Search for the cell housing the specified text and yield its (X, Y) center coordinate. 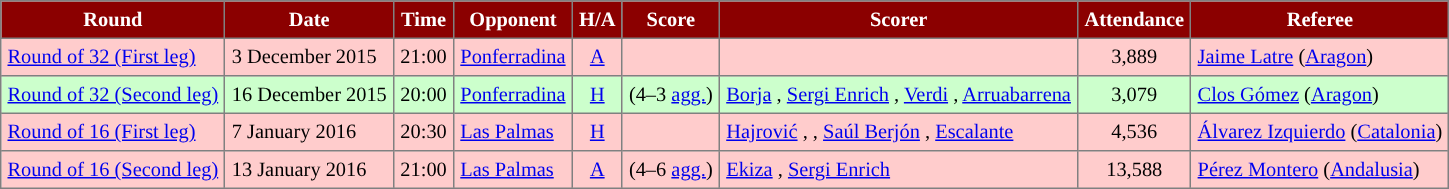
13,588 (1134, 170)
Borja , Sergi Enrich , Verdi , Arruabarrena (898, 95)
Ekiza , Sergi Enrich (898, 170)
(4–3 agg.) (670, 95)
Round of 16 (Second leg) (113, 170)
Round (113, 20)
7 January 2016 (310, 132)
Round of 32 (First leg) (113, 57)
Opponent (514, 20)
Pérez Montero (Andalusia) (1320, 170)
Jaime Latre (Aragon) (1320, 57)
20:30 (424, 132)
Attendance (1134, 20)
Clos Gómez (Aragon) (1320, 95)
3 December 2015 (310, 57)
Round of 32 (Second leg) (113, 95)
Referee (1320, 20)
Scorer (898, 20)
16 December 2015 (310, 95)
4,536 (1134, 132)
3,079 (1134, 95)
Time (424, 20)
Álvarez Izquierdo (Catalonia) (1320, 132)
Round of 16 (First leg) (113, 132)
Hajrović , , Saúl Berjón , Escalante (898, 132)
(4–6 agg.) (670, 170)
Score (670, 20)
Date (310, 20)
3,889 (1134, 57)
20:00 (424, 95)
H/A (597, 20)
13 January 2016 (310, 170)
